Capture the cell that displays the provided text and extract its [X, Y] central coordinate. 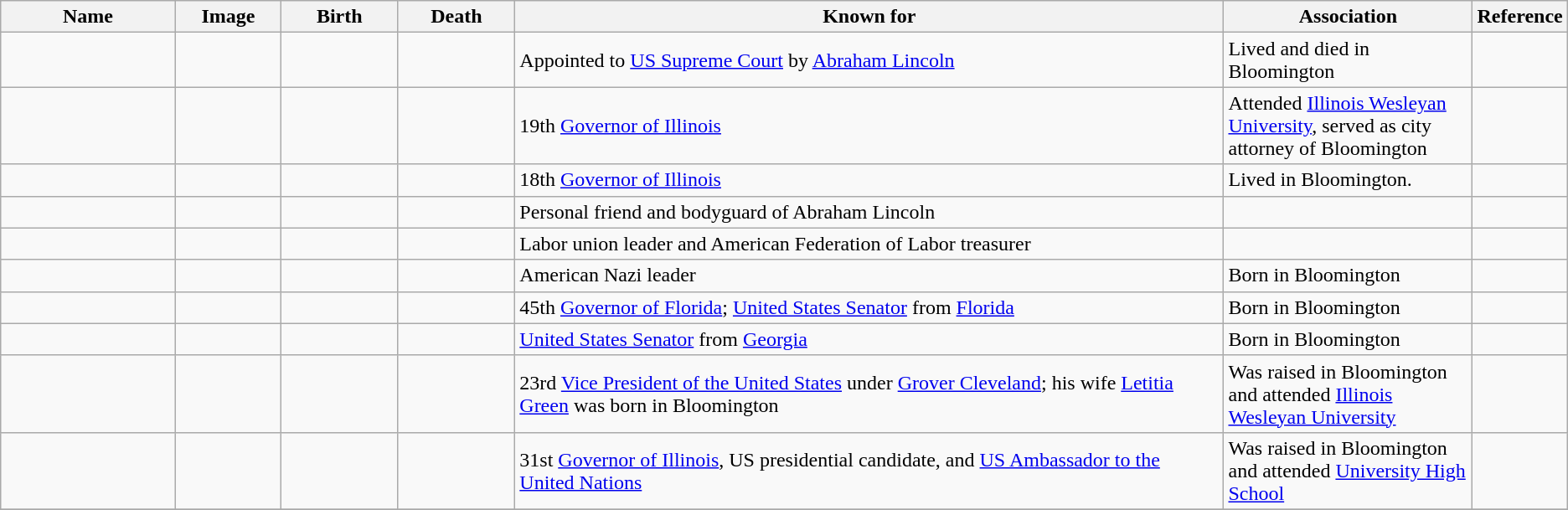
Lived and died in Bloomington [1349, 60]
Was raised in Bloomington and attended Illinois Wesleyan University [1349, 394]
45th Governor of Florida; United States Senator from Florida [869, 307]
18th Governor of Illinois [869, 180]
19th Governor of Illinois [869, 126]
American Nazi leader [869, 276]
Labor union leader and American Federation of Labor treasurer [869, 244]
Attended Illinois Wesleyan University, served as city attorney of Bloomington [1349, 126]
Appointed to US Supreme Court by Abraham Lincoln [869, 60]
Name [88, 17]
Was raised in Bloomington and attended University High School [1349, 471]
Association [1349, 17]
Lived in Bloomington. [1349, 180]
Reference [1519, 17]
United States Senator from Georgia [869, 339]
23rd Vice President of the United States under Grover Cleveland; his wife Letitia Green was born in Bloomington [869, 394]
Death [456, 17]
Birth [340, 17]
Image [228, 17]
31st Governor of Illinois, US presidential candidate, and US Ambassador to the United Nations [869, 471]
Known for [869, 17]
Personal friend and bodyguard of Abraham Lincoln [869, 212]
